Find where the given text appears and provide that cell's center as [x, y] coordinate. 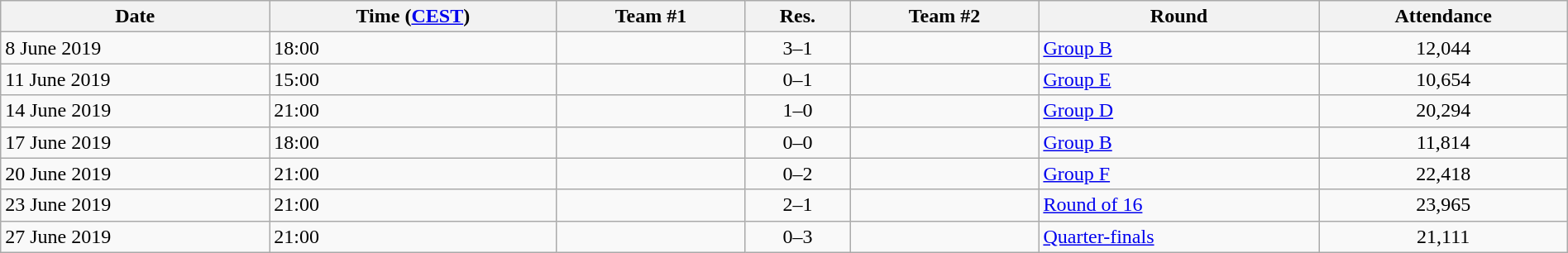
Attendance [1443, 17]
Date [136, 17]
Round [1179, 17]
17 June 2019 [136, 142]
22,418 [1443, 174]
Round of 16 [1179, 205]
20 June 2019 [136, 174]
12,044 [1443, 48]
8 June 2019 [136, 48]
23 June 2019 [136, 205]
Res. [797, 17]
3–1 [797, 48]
14 June 2019 [136, 111]
11 June 2019 [136, 79]
1–0 [797, 111]
23,965 [1443, 205]
Time (CEST) [414, 17]
0–0 [797, 142]
0–3 [797, 236]
Group D [1179, 111]
27 June 2019 [136, 236]
Team #2 [944, 17]
2–1 [797, 205]
20,294 [1443, 111]
0–1 [797, 79]
Quarter-finals [1179, 236]
11,814 [1443, 142]
10,654 [1443, 79]
Group F [1179, 174]
0–2 [797, 174]
Group E [1179, 79]
15:00 [414, 79]
Team #1 [651, 17]
21,111 [1443, 236]
